Return the [x, y] coordinate for the center point of the cell that contains the specified text.  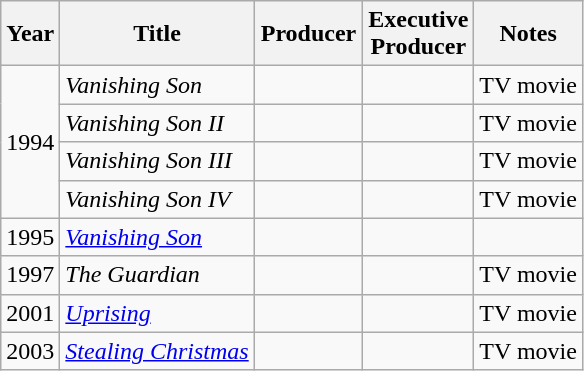
Producer [308, 34]
Vanishing Son IV [157, 199]
Uprising [157, 313]
Vanishing Son III [157, 161]
Year [30, 34]
1994 [30, 142]
Notes [528, 34]
1995 [30, 237]
2003 [30, 351]
Vanishing Son II [157, 123]
2001 [30, 313]
1997 [30, 275]
Title [157, 34]
The Guardian [157, 275]
ExecutiveProducer [418, 34]
Stealing Christmas [157, 351]
